Scan for the cell matching the given text and deliver its [X, Y] coordinate at center. 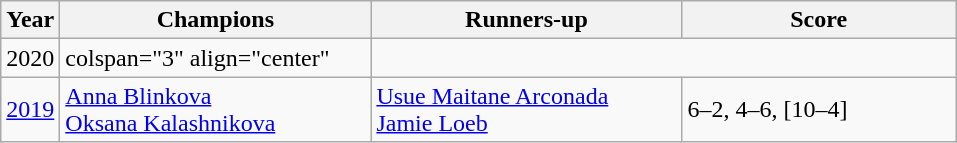
Anna Blinkova Oksana Kalashnikova [216, 110]
Champions [216, 20]
Runners-up [526, 20]
6–2, 4–6, [10–4] [819, 110]
2020 [30, 58]
Year [30, 20]
2019 [30, 110]
colspan="3" align="center" [216, 58]
Usue Maitane Arconada Jamie Loeb [526, 110]
Score [819, 20]
